Identify which cell holds the provided text, then report its [x, y] central coordinate. 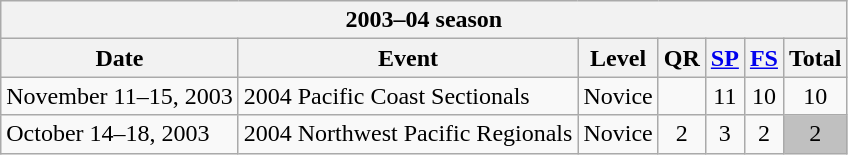
11 [724, 96]
Total [815, 58]
Level [618, 58]
Event [408, 58]
2003–04 season [424, 20]
Date [120, 58]
2004 Northwest Pacific Regionals [408, 134]
SP [724, 58]
November 11–15, 2003 [120, 96]
2004 Pacific Coast Sectionals [408, 96]
October 14–18, 2003 [120, 134]
FS [764, 58]
QR [682, 58]
3 [724, 134]
